Extract the (X, Y) coordinate from the center of the cell holding the provided text.  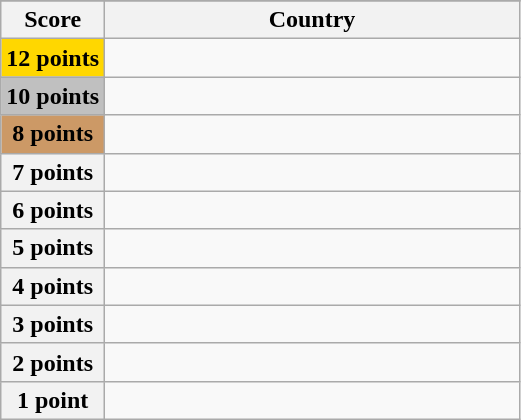
8 points (53, 134)
4 points (53, 286)
10 points (53, 96)
7 points (53, 172)
2 points (53, 362)
5 points (53, 248)
6 points (53, 210)
12 points (53, 58)
Country (312, 20)
Score (53, 20)
3 points (53, 324)
1 point (53, 400)
